Provide the (X, Y) coordinate of the cell's center where the given text is located.  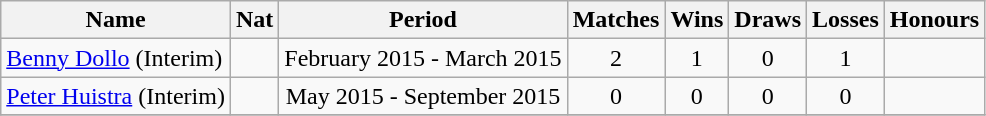
Benny Dollo (Interim) (116, 58)
Matches (616, 20)
Wins (697, 20)
Peter Huistra (Interim) (116, 96)
May 2015 - September 2015 (423, 96)
Period (423, 20)
February 2015 - March 2015 (423, 58)
2 (616, 58)
Name (116, 20)
Nat (254, 20)
Draws (768, 20)
Honours (934, 20)
Losses (846, 20)
